Pinpoint the cell where the given text exists, returning its [X, Y] midpoint coordinate. 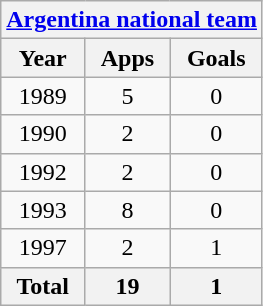
1992 [43, 172]
8 [128, 210]
1993 [43, 210]
Argentina national team [132, 20]
Apps [128, 58]
Goals [216, 58]
19 [128, 286]
Total [43, 286]
1997 [43, 248]
Year [43, 58]
1990 [43, 134]
5 [128, 96]
1989 [43, 96]
